Scan for the cell matching the given text and deliver its [x, y] coordinate at center. 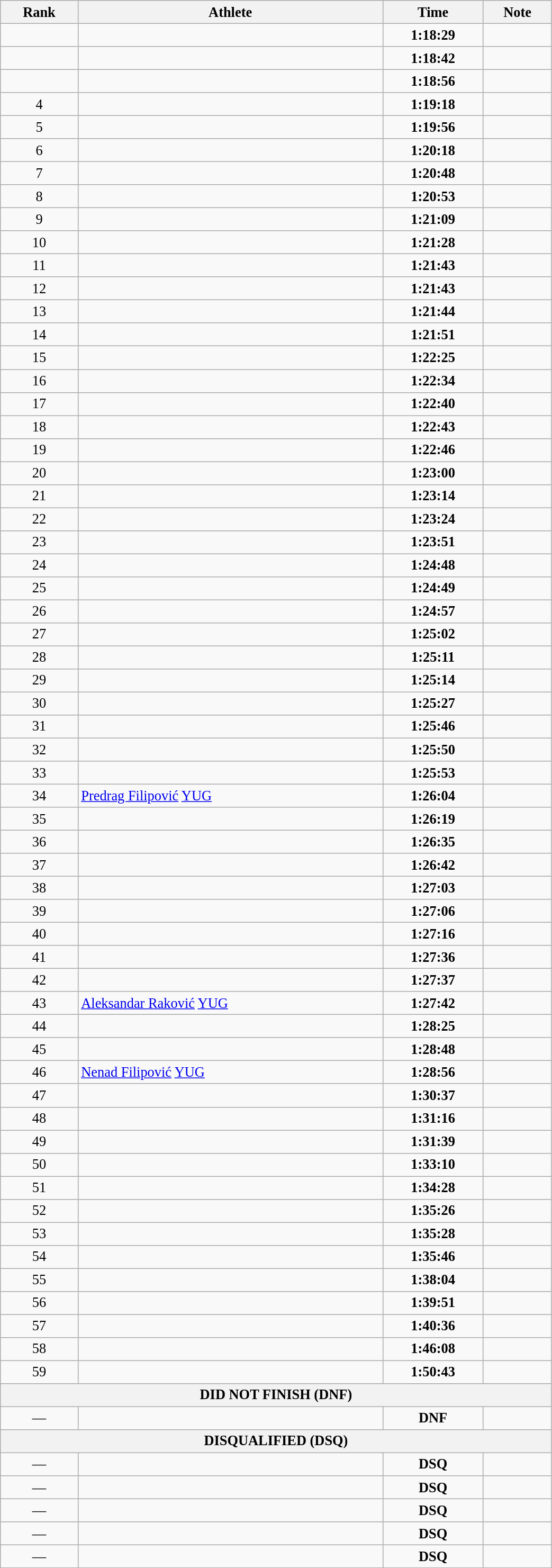
1:46:08 [433, 1349]
14 [39, 335]
1:22:40 [433, 404]
1:25:11 [433, 657]
22 [39, 519]
1:28:56 [433, 1073]
1:21:44 [433, 311]
1:27:42 [433, 1003]
27 [39, 634]
43 [39, 1003]
1:35:26 [433, 1211]
55 [39, 1279]
Aleksandar Raković YUG [230, 1003]
5 [39, 127]
41 [39, 957]
4 [39, 104]
1:34:28 [433, 1187]
1:20:18 [433, 150]
49 [39, 1141]
19 [39, 450]
31 [39, 726]
42 [39, 980]
34 [39, 796]
21 [39, 496]
12 [39, 289]
1:22:34 [433, 381]
1:21:09 [433, 219]
17 [39, 404]
52 [39, 1211]
Predrag Filipović YUG [230, 796]
6 [39, 150]
1:19:56 [433, 127]
1:21:28 [433, 242]
1:23:51 [433, 542]
1:25:46 [433, 726]
36 [39, 842]
1:23:24 [433, 519]
30 [39, 704]
25 [39, 588]
Athlete [230, 12]
48 [39, 1119]
1:35:28 [433, 1233]
29 [39, 680]
33 [39, 772]
1:39:51 [433, 1303]
57 [39, 1326]
1:18:29 [433, 35]
47 [39, 1095]
1:26:35 [433, 842]
1:19:18 [433, 104]
37 [39, 865]
16 [39, 381]
20 [39, 473]
18 [39, 427]
DISQUALIFIED (DSQ) [276, 1441]
1:25:50 [433, 750]
1:27:06 [433, 911]
53 [39, 1233]
1:26:04 [433, 796]
1:31:16 [433, 1119]
1:24:48 [433, 565]
38 [39, 888]
44 [39, 1026]
1:18:56 [433, 81]
50 [39, 1165]
1:22:43 [433, 427]
1:26:42 [433, 865]
7 [39, 173]
1:22:25 [433, 358]
1:35:46 [433, 1257]
Rank [39, 12]
1:25:14 [433, 680]
1:23:00 [433, 473]
13 [39, 311]
11 [39, 265]
1:26:19 [433, 818]
1:28:48 [433, 1049]
Nenad Filipović YUG [230, 1073]
8 [39, 196]
24 [39, 565]
DID NOT FINISH (DNF) [276, 1395]
32 [39, 750]
1:38:04 [433, 1279]
1:24:49 [433, 588]
1:21:51 [433, 335]
1:50:43 [433, 1372]
46 [39, 1073]
51 [39, 1187]
58 [39, 1349]
1:27:03 [433, 888]
28 [39, 657]
1:25:53 [433, 772]
1:25:27 [433, 704]
59 [39, 1372]
1:40:36 [433, 1326]
39 [39, 911]
1:23:14 [433, 496]
1:30:37 [433, 1095]
1:18:42 [433, 58]
1:27:16 [433, 934]
DNF [433, 1418]
1:24:57 [433, 611]
26 [39, 611]
23 [39, 542]
56 [39, 1303]
54 [39, 1257]
1:20:48 [433, 173]
1:27:37 [433, 980]
1:27:36 [433, 957]
1:25:02 [433, 634]
1:33:10 [433, 1165]
Note [518, 12]
35 [39, 818]
1:20:53 [433, 196]
10 [39, 242]
1:22:46 [433, 450]
9 [39, 219]
1:28:25 [433, 1026]
Time [433, 12]
45 [39, 1049]
15 [39, 358]
40 [39, 934]
1:31:39 [433, 1141]
